Identify which cell holds the provided text, then report its (X, Y) central coordinate. 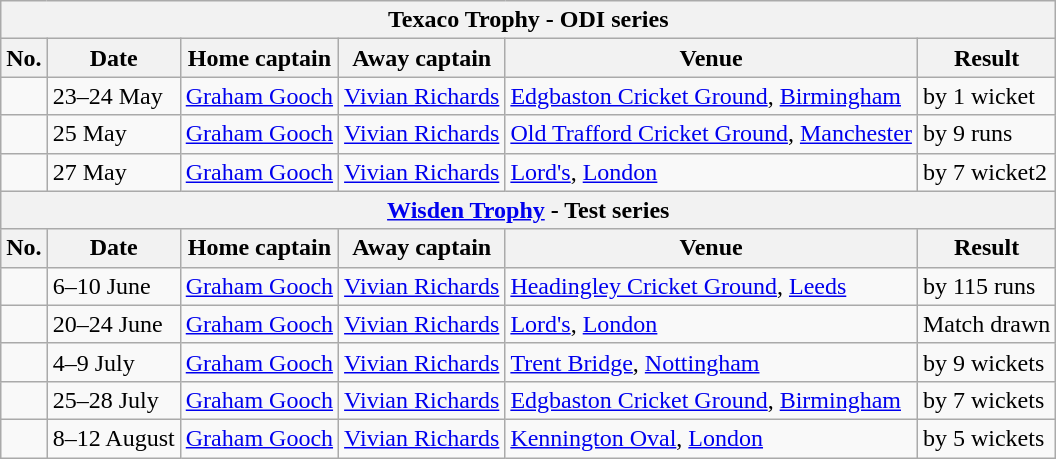
by 9 wickets (986, 362)
Wisden Trophy - Test series (528, 210)
8–12 August (114, 438)
Headingley Cricket Ground, Leeds (712, 286)
20–24 June (114, 324)
Texaco Trophy - ODI series (528, 20)
25 May (114, 134)
by 7 wicket2 (986, 172)
23–24 May (114, 96)
6–10 June (114, 286)
4–9 July (114, 362)
by 115 runs (986, 286)
Old Trafford Cricket Ground, Manchester (712, 134)
by 5 wickets (986, 438)
by 9 runs (986, 134)
Match drawn (986, 324)
25–28 July (114, 400)
27 May (114, 172)
Kennington Oval, London (712, 438)
by 7 wickets (986, 400)
by 1 wicket (986, 96)
Trent Bridge, Nottingham (712, 362)
